Extract the [x, y] coordinate from the center of the cell holding the provided text.  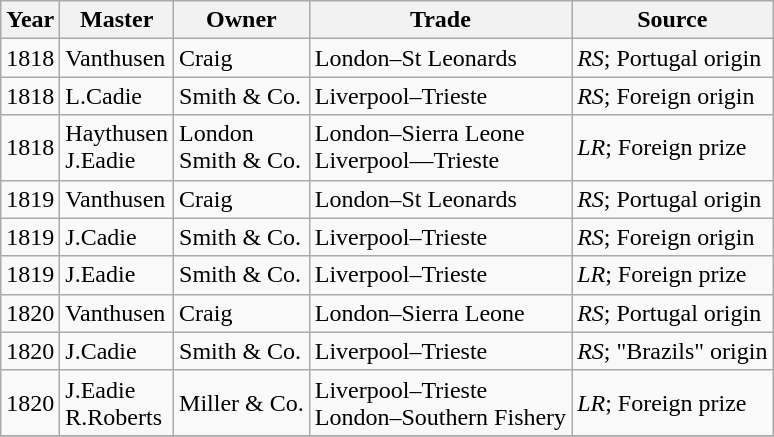
London–Sierra LeoneLiverpool—Trieste [440, 148]
Miller & Co. [242, 402]
J.Eadie [117, 275]
LondonSmith & Co. [242, 148]
Liverpool–TriesteLondon–Southern Fishery [440, 402]
Source [672, 20]
Trade [440, 20]
J.EadieR.Roberts [117, 402]
London–Sierra Leone [440, 313]
Year [30, 20]
Owner [242, 20]
HaythusenJ.Eadie [117, 148]
RS; "Brazils" origin [672, 351]
L.Cadie [117, 96]
Master [117, 20]
